From the cell containing the given text, extract its center point as (x, y) coordinate. 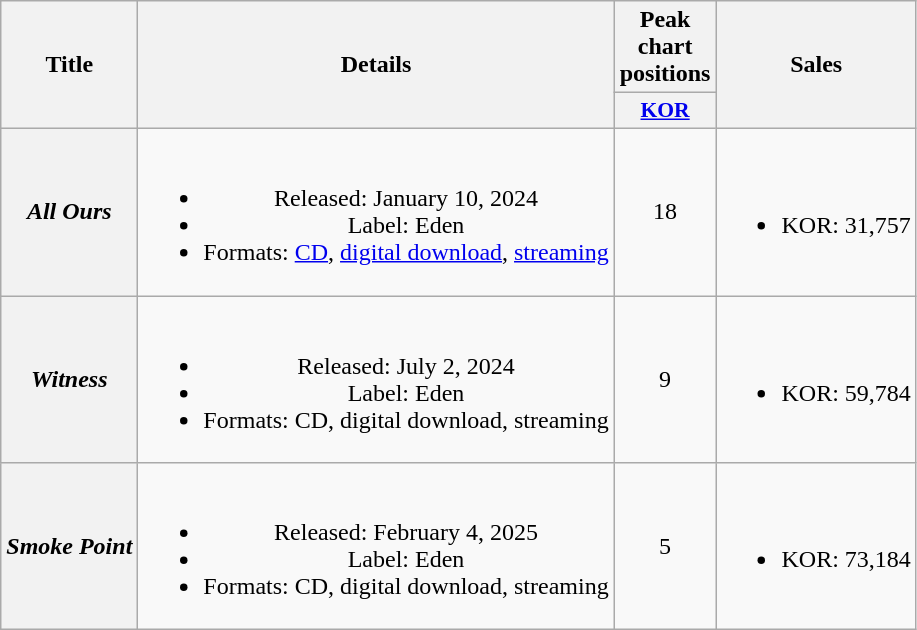
KOR (665, 111)
Details (376, 65)
Witness (70, 380)
Smoke Point (70, 546)
5 (665, 546)
KOR: 59,784 (816, 380)
Peak chart positions (665, 47)
18 (665, 212)
9 (665, 380)
Title (70, 65)
KOR: 31,757 (816, 212)
KOR: 73,184 (816, 546)
Sales (816, 65)
Released: July 2, 2024Label: EdenFormats: CD, digital download, streaming (376, 380)
Released: January 10, 2024Label: EdenFormats: CD, digital download, streaming (376, 212)
All Ours (70, 212)
Released: February 4, 2025Label: EdenFormats: CD, digital download, streaming (376, 546)
